Find where the given text appears and provide that cell's center as (X, Y) coordinate. 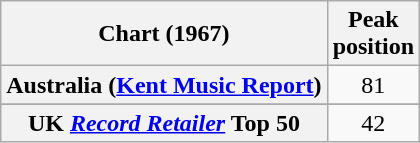
Australia (Kent Music Report) (164, 85)
Chart (1967) (164, 34)
42 (373, 123)
81 (373, 85)
UK Record Retailer Top 50 (164, 123)
Peakposition (373, 34)
